Scan for the cell matching the given text and deliver its [X, Y] coordinate at center. 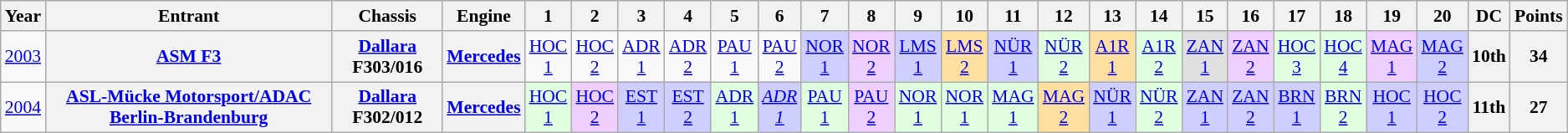
Year [23, 16]
2 [595, 16]
5 [734, 16]
6 [779, 16]
Entrant [189, 16]
19 [1392, 16]
HOC3 [1297, 57]
EST2 [688, 107]
10th [1489, 57]
16 [1250, 16]
BRN1 [1297, 107]
15 [1205, 16]
Dallara F302/012 [387, 107]
3 [641, 16]
34 [1539, 57]
7 [825, 16]
BRN2 [1343, 107]
ADR2 [688, 57]
8 [871, 16]
A1R1 [1112, 57]
DC [1489, 16]
18 [1343, 16]
12 [1064, 16]
Dallara F303/016 [387, 57]
ASL-Mücke Motorsport/ADAC Berlin-Brandenburg [189, 107]
20 [1443, 16]
ASM F3 [189, 57]
14 [1159, 16]
10 [964, 16]
11th [1489, 107]
4 [688, 16]
A1R2 [1159, 57]
NOR2 [871, 57]
9 [918, 16]
LMS2 [964, 57]
1 [549, 16]
13 [1112, 16]
HOC4 [1343, 57]
2003 [23, 57]
Chassis [387, 16]
2004 [23, 107]
EST1 [641, 107]
Engine [483, 16]
17 [1297, 16]
27 [1539, 107]
11 [1014, 16]
LMS1 [918, 57]
Points [1539, 16]
